Scan for the cell matching the given text and deliver its [X, Y] coordinate at center. 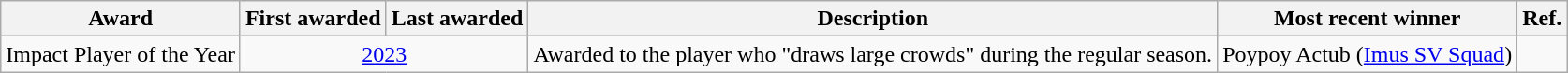
Awarded to the player who "draws large crowds" during the regular season. [873, 54]
Description [873, 19]
Impact Player of the Year [121, 54]
Award [121, 19]
2023 [384, 54]
Ref. [1542, 19]
First awarded [313, 19]
Most recent winner [1368, 19]
Poypoy Actub (Imus SV Squad) [1368, 54]
Last awarded [457, 19]
